Detect which cell encompasses the target text, then output its (X, Y) center coordinate. 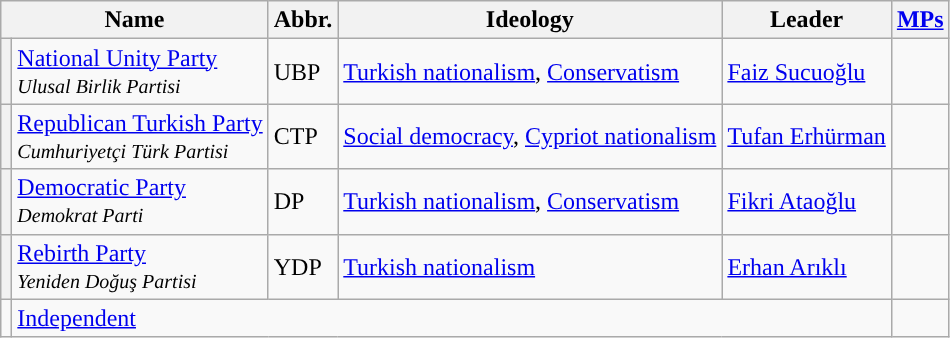
Social democracy, Cypriot nationalism (530, 136)
Rebirth PartyYeniden Doğuş Partisi (140, 266)
Faiz Sucuoğlu (807, 72)
CTP (303, 136)
Fikri Ataoğlu (807, 202)
Ideology (530, 20)
Tufan Erhürman (807, 136)
Abbr. (303, 20)
Erhan Arıklı (807, 266)
National Unity PartyUlusal Birlik Partisi (140, 72)
Independent (452, 318)
DP (303, 202)
Republican Turkish PartyCumhuriyetçi Türk Partisi (140, 136)
UBP (303, 72)
MPs (920, 20)
Turkish nationalism (530, 266)
YDP (303, 266)
Name (134, 20)
Democratic PartyDemokrat Parti (140, 202)
Leader (807, 20)
